Search for the cell housing the specified text and yield its (x, y) center coordinate. 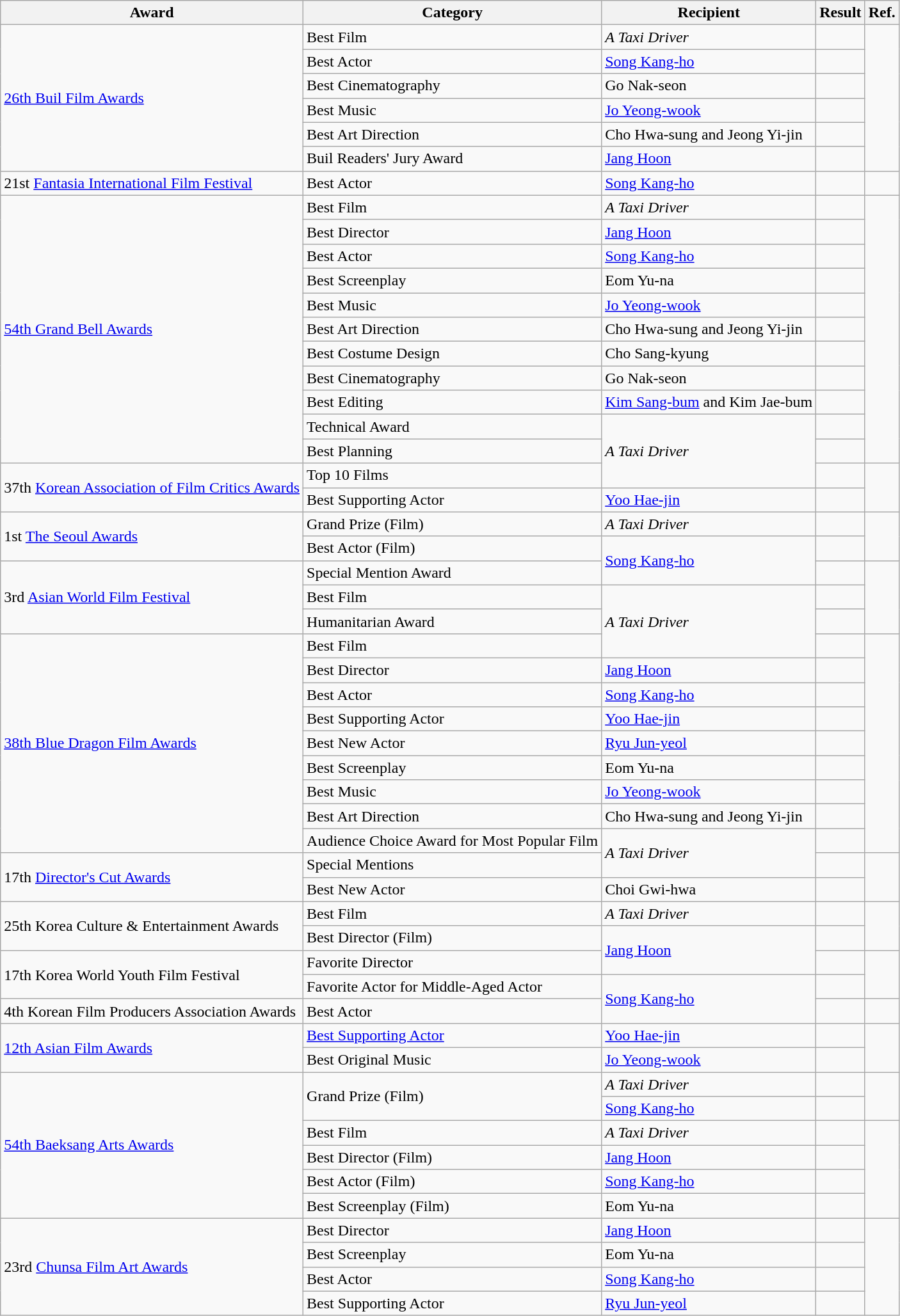
54th Grand Bell Awards (152, 329)
Favorite Actor for Middle-Aged Actor (453, 987)
Kim Sang-bum and Kim Jae-bum (709, 402)
54th Baeksang Arts Awards (152, 1145)
12th Asian Film Awards (152, 1047)
Category (453, 13)
Ref. (882, 13)
26th Buil Film Awards (152, 98)
Recipient (709, 13)
Award (152, 13)
Best Costume Design (453, 354)
Audience Choice Award for Most Popular Film (453, 841)
Buil Readers' Jury Award (453, 159)
Favorite Director (453, 962)
Technical Award (453, 427)
Choi Gwi-hwa (709, 889)
Best Planning (453, 451)
3rd Asian World Film Festival (152, 597)
17th Director's Cut Awards (152, 877)
Best Editing (453, 402)
4th Korean Film Producers Association Awards (152, 1011)
25th Korea Culture & Entertainment Awards (152, 926)
Best Original Music (453, 1059)
Special Mention Award (453, 573)
38th Blue Dragon Film Awards (152, 743)
Special Mentions (453, 865)
Result (840, 13)
Humanitarian Award (453, 621)
Top 10 Films (453, 475)
21st Fantasia International Film Festival (152, 183)
1st The Seoul Awards (152, 536)
Cho Sang-kyung (709, 354)
37th Korean Association of Film Critics Awards (152, 488)
17th Korea World Youth Film Festival (152, 974)
23rd Chunsa Film Art Awards (152, 1267)
Best Screenplay (Film) (453, 1206)
